Locate the cell with the specified text and output its (X, Y) center coordinate. 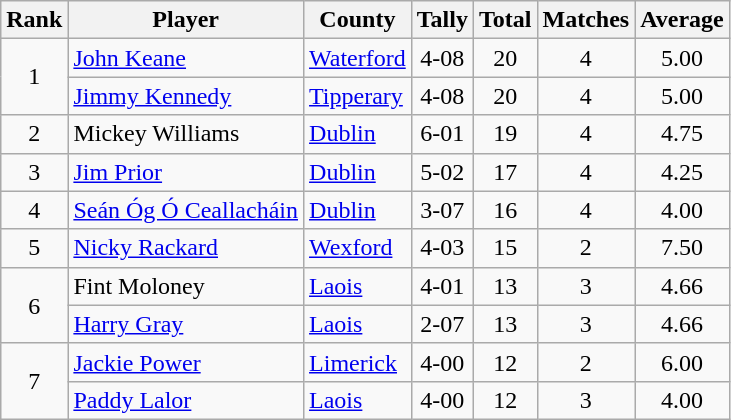
Harry Gray (186, 324)
4.75 (682, 134)
Tipperary (358, 96)
2-07 (442, 324)
6 (34, 305)
16 (505, 210)
6-01 (442, 134)
Total (505, 20)
19 (505, 134)
Rank (34, 20)
5 (34, 248)
Paddy Lalor (186, 400)
7 (34, 381)
4.25 (682, 172)
Limerick (358, 362)
4-01 (442, 286)
1 (34, 77)
Mickey Williams (186, 134)
5-02 (442, 172)
Fint Moloney (186, 286)
Jimmy Kennedy (186, 96)
Matches (586, 20)
17 (505, 172)
Wexford (358, 248)
Nicky Rackard (186, 248)
Waterford (358, 58)
15 (505, 248)
4-03 (442, 248)
Player (186, 20)
Average (682, 20)
Tally (442, 20)
County (358, 20)
Jim Prior (186, 172)
7.50 (682, 248)
3-07 (442, 210)
Seán Óg Ó Ceallacháin (186, 210)
Jackie Power (186, 362)
6.00 (682, 362)
John Keane (186, 58)
